Extract the [X, Y] coordinate from the center of the cell holding the provided text.  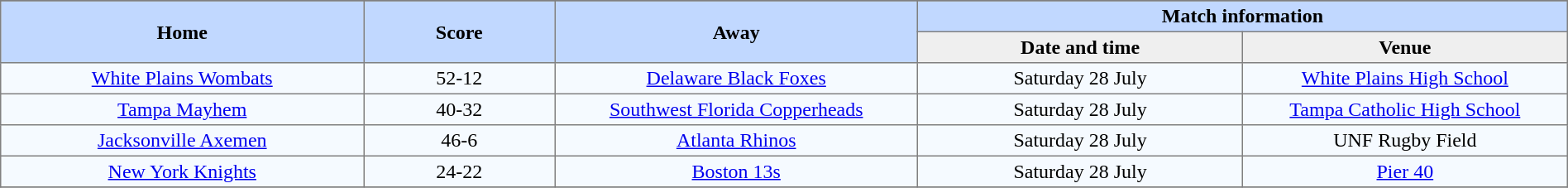
Score [460, 31]
52-12 [460, 79]
White Plains High School [1404, 79]
Pier 40 [1404, 171]
24-22 [460, 171]
Match information [1243, 17]
Jacksonville Axemen [182, 141]
Tampa Mayhem [182, 109]
Tampa Catholic High School [1404, 109]
White Plains Wombats [182, 79]
Away [736, 31]
Southwest Florida Copperheads [736, 109]
40-32 [460, 109]
Date and time [1080, 47]
Venue [1404, 47]
Boston 13s [736, 171]
UNF Rugby Field [1404, 141]
46-6 [460, 141]
Home [182, 31]
Atlanta Rhinos [736, 141]
New York Knights [182, 171]
Delaware Black Foxes [736, 79]
